Search for the cell housing the specified text and yield its (x, y) center coordinate. 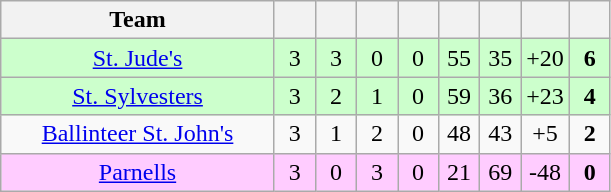
St. Sylvesters (138, 96)
+5 (546, 134)
59 (460, 96)
Parnells (138, 172)
55 (460, 58)
69 (500, 172)
43 (500, 134)
+20 (546, 58)
Team (138, 20)
35 (500, 58)
-48 (546, 172)
21 (460, 172)
36 (500, 96)
St. Jude's (138, 58)
6 (590, 58)
Ballinteer St. John's (138, 134)
4 (590, 96)
48 (460, 134)
+23 (546, 96)
